Detect which cell encompasses the target text, then output its (X, Y) center coordinate. 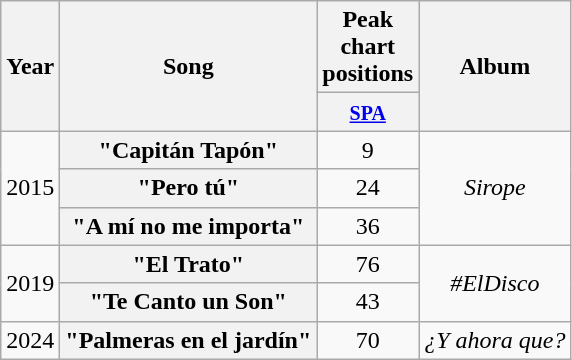
24 (368, 188)
2019 (30, 283)
Peak chart positions (368, 47)
#ElDisco (495, 283)
SPA (368, 112)
"A mí no me importa" (188, 226)
"Capitán Tapón" (188, 150)
"Pero tú" (188, 188)
9 (368, 150)
Album (495, 66)
Sirope (495, 188)
36 (368, 226)
"Palmeras en el jardín" (188, 340)
Song (188, 66)
"El Trato" (188, 264)
¿Y ahora que? (495, 340)
43 (368, 302)
76 (368, 264)
Year (30, 66)
2015 (30, 188)
"Te Canto un Son" (188, 302)
2024 (30, 340)
70 (368, 340)
